Provide the [x, y] coordinate of the cell's center where the given text is located.  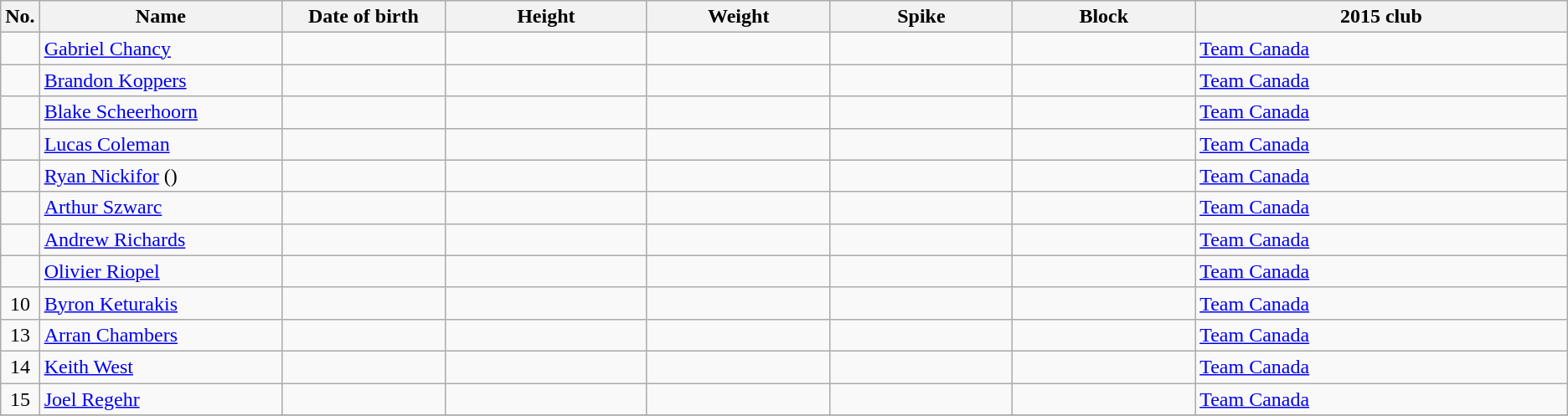
Spike [921, 17]
Blake Scheerhoorn [161, 112]
Andrew Richards [161, 239]
Gabriel Chancy [161, 49]
Keith West [161, 367]
13 [20, 335]
14 [20, 367]
2015 club [1382, 17]
10 [20, 303]
Date of birth [364, 17]
Brandon Koppers [161, 80]
Arran Chambers [161, 335]
Height [546, 17]
Lucas Coleman [161, 144]
Olivier Riopel [161, 271]
Byron Keturakis [161, 303]
Arthur Szwarc [161, 208]
No. [20, 17]
Ryan Nickifor () [161, 176]
Weight [739, 17]
Block [1104, 17]
Joel Regehr [161, 399]
15 [20, 399]
Name [161, 17]
